For the text-containing cell, return its midpoint in [x, y] coordinate format. 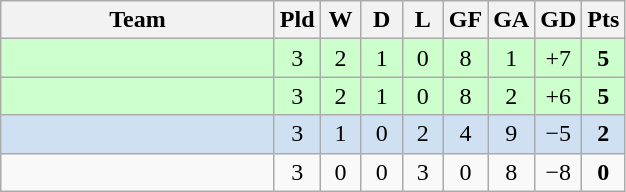
Team [138, 20]
GF [465, 20]
9 [512, 134]
D [382, 20]
W [340, 20]
4 [465, 134]
+7 [558, 58]
GD [558, 20]
−5 [558, 134]
+6 [558, 96]
Pld [297, 20]
GA [512, 20]
−8 [558, 172]
Pts [604, 20]
L [422, 20]
